Capture the cell that displays the provided text and extract its [X, Y] central coordinate. 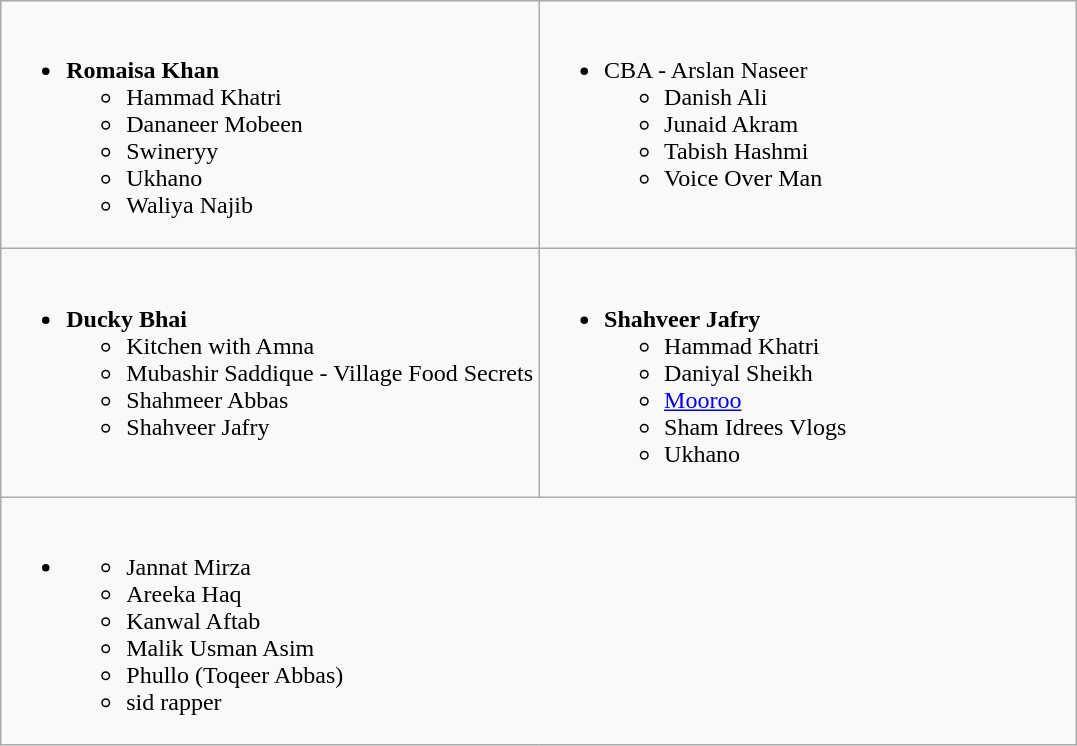
Romaisa KhanHammad KhatriDananeer MobeenSwineryyUkhanoWaliya Najib [270, 125]
Jannat MirzaAreeka HaqKanwal AftabMalik Usman AsimPhullo (Toqeer Abbas)sid rapper [539, 621]
Ducky BhaiKitchen with AmnaMubashir Saddique - Village Food SecretsShahmeer AbbasShahveer Jafry [270, 373]
Shahveer JafryHammad KhatriDaniyal SheikhMoorooSham Idrees VlogsUkhano [808, 373]
CBA - Arslan NaseerDanish AliJunaid AkramTabish HashmiVoice Over Man [808, 125]
